Capture the cell that displays the provided text and extract its (x, y) central coordinate. 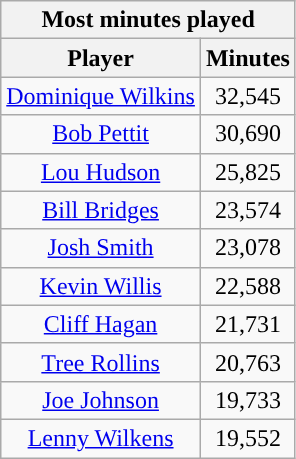
Lou Hudson (101, 172)
Josh Smith (101, 248)
Cliff Hagan (101, 324)
22,588 (248, 286)
Minutes (248, 58)
23,078 (248, 248)
Joe Johnson (101, 400)
25,825 (248, 172)
30,690 (248, 134)
Dominique Wilkins (101, 96)
21,731 (248, 324)
20,763 (248, 362)
19,552 (248, 438)
Player (101, 58)
Kevin Willis (101, 286)
Most minutes played (148, 20)
Tree Rollins (101, 362)
23,574 (248, 210)
Bob Pettit (101, 134)
Lenny Wilkens (101, 438)
32,545 (248, 96)
19,733 (248, 400)
Bill Bridges (101, 210)
